Capture the cell that displays the provided text and extract its [X, Y] central coordinate. 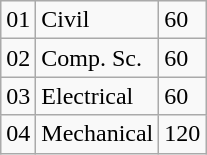
02 [18, 58]
01 [18, 20]
Electrical [98, 96]
Mechanical [98, 134]
Civil [98, 20]
Comp. Sc. [98, 58]
03 [18, 96]
120 [182, 134]
04 [18, 134]
